Locate the cell with the specified text and output its (x, y) center coordinate. 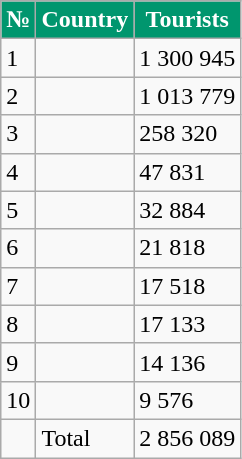
32 884 (188, 210)
1 300 945 (188, 58)
2 856 089 (188, 438)
Tourists (188, 20)
17 133 (188, 324)
10 (18, 400)
2 (18, 96)
9 (18, 362)
3 (18, 134)
7 (18, 286)
21 818 (188, 248)
1 013 779 (188, 96)
1 (18, 58)
№ (18, 20)
Total (85, 438)
Country (85, 20)
6 (18, 248)
14 136 (188, 362)
8 (18, 324)
4 (18, 172)
5 (18, 210)
47 831 (188, 172)
17 518 (188, 286)
9 576 (188, 400)
258 320 (188, 134)
